Extract the [x, y] coordinate from the center of the cell holding the provided text.  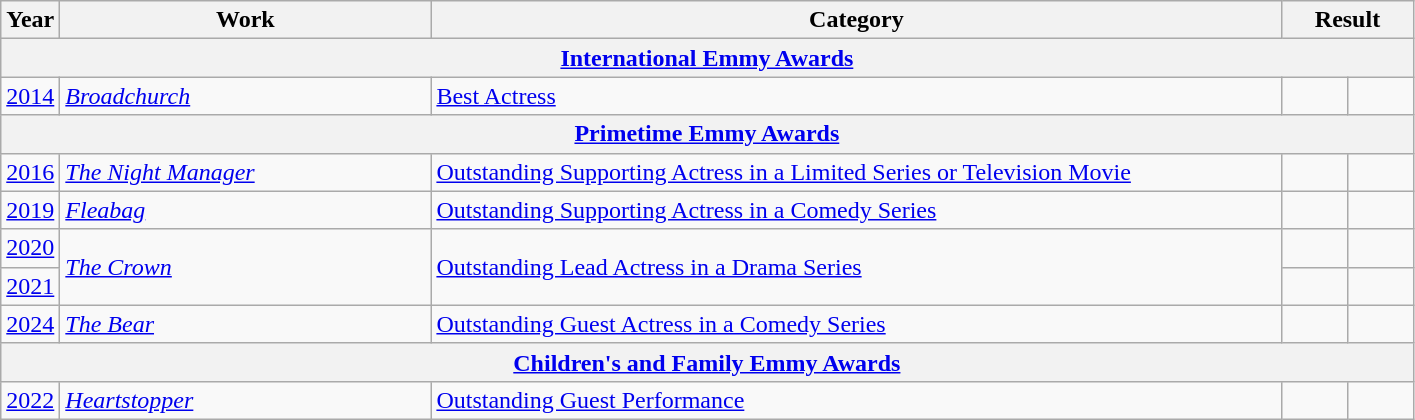
2016 [30, 172]
Outstanding Guest Actress in a Comedy Series [856, 324]
2024 [30, 324]
Outstanding Supporting Actress in a Limited Series or Television Movie [856, 172]
International Emmy Awards [707, 58]
The Bear [246, 324]
2014 [30, 96]
Fleabag [246, 210]
Year [30, 20]
Outstanding Guest Performance [856, 400]
The Night Manager [246, 172]
Result [1348, 20]
2020 [30, 248]
2019 [30, 210]
2021 [30, 286]
Primetime Emmy Awards [707, 134]
Best Actress [856, 96]
The Crown [246, 267]
Category [856, 20]
Outstanding Lead Actress in a Drama Series [856, 267]
Heartstopper [246, 400]
Outstanding Supporting Actress in a Comedy Series [856, 210]
2022 [30, 400]
Work [246, 20]
Children's and Family Emmy Awards [707, 362]
Broadchurch [246, 96]
